Scan for the cell matching the given text and deliver its (x, y) coordinate at center. 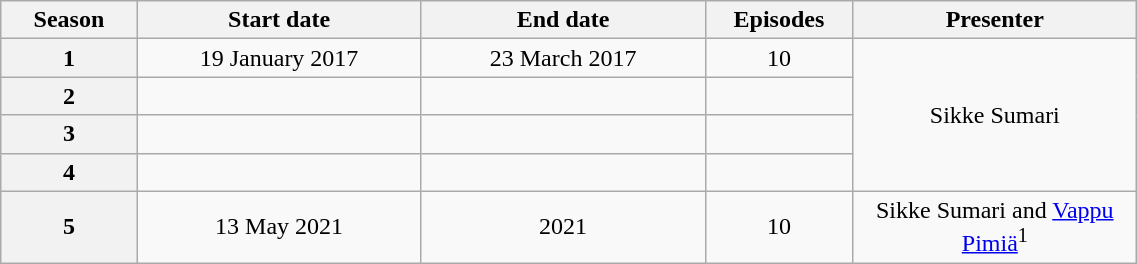
2021 (563, 227)
23 March 2017 (563, 58)
1 (69, 58)
13 May 2021 (279, 227)
5 (69, 227)
Sikke Sumari (995, 115)
Season (69, 20)
Start date (279, 20)
End date (563, 20)
Sikke Sumari and Vappu Pimiä1 (995, 227)
4 (69, 172)
3 (69, 134)
Presenter (995, 20)
2 (69, 96)
Episodes (779, 20)
19 January 2017 (279, 58)
